From the cell containing the given text, extract its center point as [X, Y] coordinate. 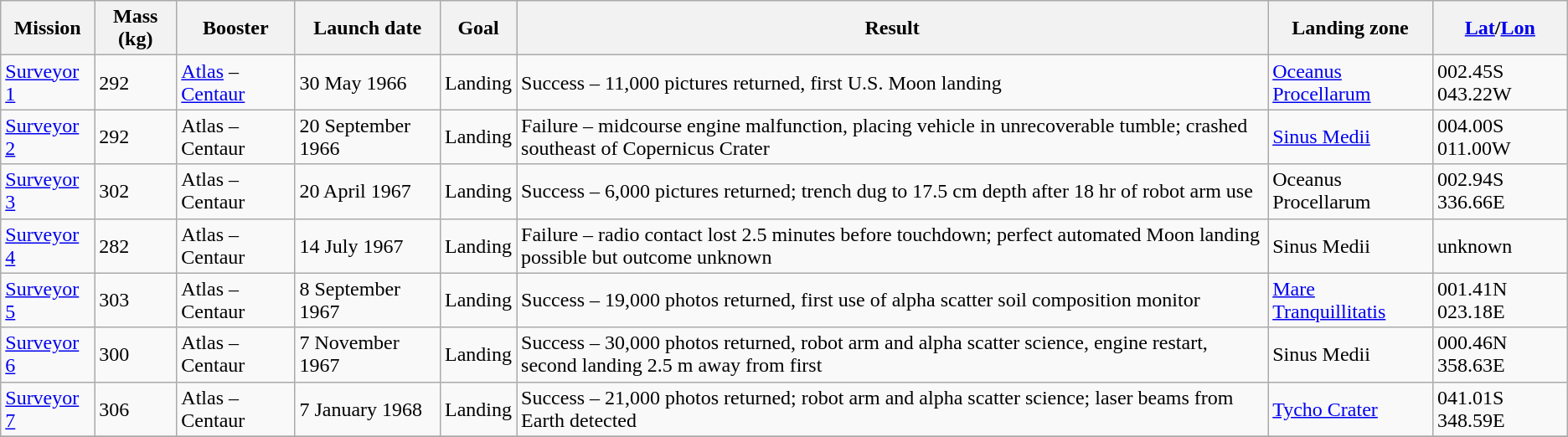
Lat/Lon [1499, 28]
Success – 11,000 pictures returned, first U.S. Moon landing [893, 82]
000.46N 358.63E [1499, 355]
Success – 30,000 photos returned, robot arm and alpha scatter science, engine restart, second landing 2.5 m away from first [893, 355]
Mission [48, 28]
Surveyor 4 [48, 246]
Success – 6,000 pictures returned; trench dug to 17.5 cm depth after 18 hr of robot arm use [893, 191]
20 September 1966 [368, 137]
002.94S 336.66E [1499, 191]
041.01S 348.59E [1499, 409]
Failure – midcourse engine malfunction, placing vehicle in unrecoverable tumble; crashed southeast of Copernicus Crater [893, 137]
unknown [1499, 246]
Surveyor 7 [48, 409]
Landing zone [1350, 28]
Surveyor 2 [48, 137]
Booster [236, 28]
306 [136, 409]
Goal [479, 28]
302 [136, 191]
Mare Tranquillitatis [1350, 300]
Launch date [368, 28]
Surveyor 1 [48, 82]
303 [136, 300]
004.00S 011.00W [1499, 137]
300 [136, 355]
002.45S 043.22W [1499, 82]
20 April 1967 [368, 191]
Success – 21,000 photos returned; robot arm and alpha scatter science; laser beams from Earth detected [893, 409]
Success – 19,000 photos returned, first use of alpha scatter soil composition monitor [893, 300]
001.41N 023.18E [1499, 300]
7 November 1967 [368, 355]
30 May 1966 [368, 82]
282 [136, 246]
Surveyor 3 [48, 191]
8 September 1967 [368, 300]
Result [893, 28]
Mass (kg) [136, 28]
7 January 1968 [368, 409]
Tycho Crater [1350, 409]
Surveyor 6 [48, 355]
Surveyor 5 [48, 300]
14 July 1967 [368, 246]
Failure – radio contact lost 2.5 minutes before touchdown; perfect automated Moon landing possible but outcome unknown [893, 246]
